Search for the cell housing the specified text and yield its [X, Y] center coordinate. 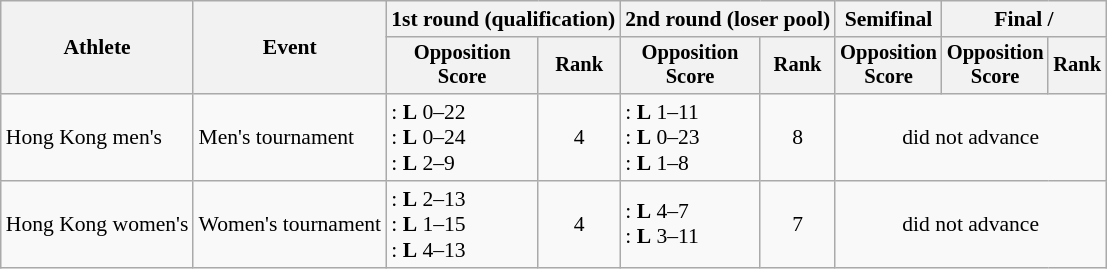
Event [290, 48]
: L 4–7: L 3–11 [690, 224]
Hong Kong women's [98, 224]
Athlete [98, 48]
Women's tournament [290, 224]
8 [798, 138]
: L 0–22: L 0–24: L 2–9 [462, 138]
: L 2–13: L 1–15: L 4–13 [462, 224]
Semifinal [888, 19]
: L 1–11: L 0–23: L 1–8 [690, 138]
1st round (qualification) [503, 19]
Final / [1024, 19]
2nd round (loser pool) [728, 19]
Men's tournament [290, 138]
7 [798, 224]
Hong Kong men's [98, 138]
